For the text-containing cell, return its midpoint in (X, Y) coordinate format. 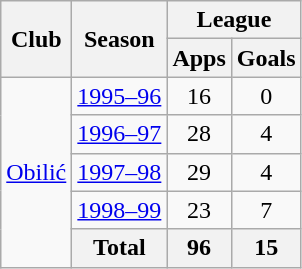
League (234, 20)
Club (36, 39)
Apps (199, 58)
1998–99 (120, 210)
1997–98 (120, 172)
Goals (266, 58)
16 (199, 96)
96 (199, 248)
15 (266, 248)
1995–96 (120, 96)
29 (199, 172)
23 (199, 210)
7 (266, 210)
Total (120, 248)
Obilić (36, 172)
0 (266, 96)
Season (120, 39)
1996–97 (120, 134)
28 (199, 134)
